Return (x, y) of the center of cell containing provided text 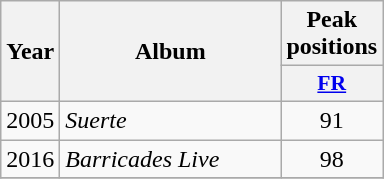
Peak positions (332, 34)
2016 (30, 159)
Suerte (170, 120)
Year (30, 52)
Barricades Live (170, 159)
98 (332, 159)
2005 (30, 120)
FR (332, 84)
91 (332, 120)
Album (170, 52)
